Return (X, Y) of the center of cell containing provided text 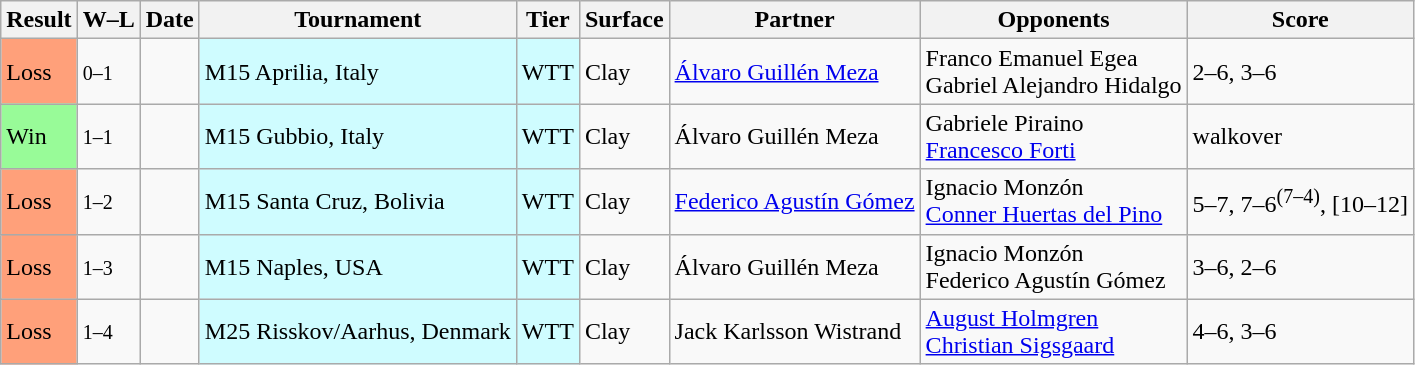
Date (170, 20)
M15 Santa Cruz, Bolivia (358, 202)
Partner (794, 20)
Surface (624, 20)
Gabriele Piraino Francesco Forti (1054, 136)
M15 Naples, USA (358, 266)
1–4 (108, 332)
Tournament (358, 20)
M15 Aprilia, Italy (358, 72)
M15 Gubbio, Italy (358, 136)
Opponents (1054, 20)
Win (39, 136)
W–L (108, 20)
August Holmgren Christian Sigsgaard (1054, 332)
Federico Agustín Gómez (794, 202)
walkover (1300, 136)
1–2 (108, 202)
5–7, 7–6(7–4), [10–12] (1300, 202)
Ignacio Monzón Conner Huertas del Pino (1054, 202)
M25 Risskov/Aarhus, Denmark (358, 332)
4–6, 3–6 (1300, 332)
0–1 (108, 72)
1–3 (108, 266)
Jack Karlsson Wistrand (794, 332)
Franco Emanuel Egea Gabriel Alejandro Hidalgo (1054, 72)
Tier (548, 20)
3–6, 2–6 (1300, 266)
2–6, 3–6 (1300, 72)
Result (39, 20)
1–1 (108, 136)
Ignacio Monzón Federico Agustín Gómez (1054, 266)
Score (1300, 20)
